Identify which cell holds the provided text, then report its (x, y) central coordinate. 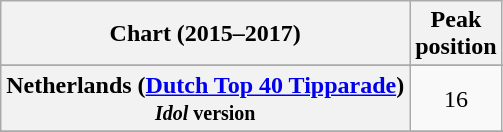
Netherlands (Dutch Top 40 Tipparade)Idol version (206, 98)
Chart (2015–2017) (206, 34)
16 (456, 98)
Peak position (456, 34)
